Scan for the cell matching the given text and deliver its (X, Y) coordinate at center. 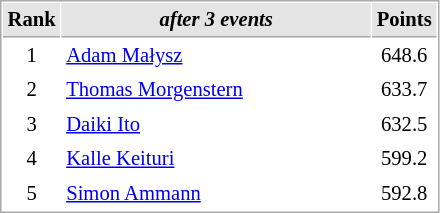
2 (32, 90)
592.8 (404, 194)
Simon Ammann (216, 194)
1 (32, 56)
Rank (32, 20)
Points (404, 20)
Kalle Keituri (216, 158)
Adam Małysz (216, 56)
4 (32, 158)
632.5 (404, 124)
Daiki Ito (216, 124)
633.7 (404, 90)
599.2 (404, 158)
3 (32, 124)
5 (32, 194)
648.6 (404, 56)
Thomas Morgenstern (216, 90)
after 3 events (216, 20)
